Output the (x, y) coordinate of the center of the cell containing the given text.  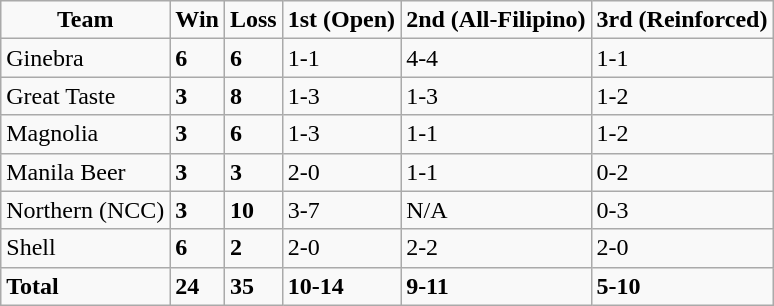
Northern (NCC) (86, 210)
8 (253, 96)
1st (Open) (341, 20)
Magnolia (86, 134)
5-10 (682, 286)
2 (253, 248)
Shell (86, 248)
Loss (253, 20)
2nd (All-Filipino) (496, 20)
2-2 (496, 248)
4-4 (496, 58)
3rd (Reinforced) (682, 20)
35 (253, 286)
Team (86, 20)
0-2 (682, 172)
0-3 (682, 210)
Ginebra (86, 58)
10-14 (341, 286)
9-11 (496, 286)
3-7 (341, 210)
N/A (496, 210)
Total (86, 286)
10 (253, 210)
Great Taste (86, 96)
Win (198, 20)
24 (198, 286)
Manila Beer (86, 172)
